Scan for the cell matching the given text and deliver its [x, y] coordinate at center. 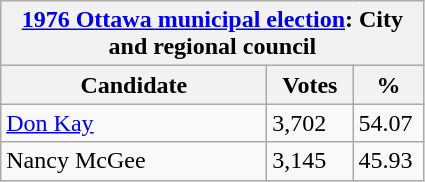
Nancy McGee [134, 161]
3,145 [310, 161]
54.07 [388, 123]
Votes [310, 85]
Candidate [134, 85]
% [388, 85]
45.93 [388, 161]
Don Kay [134, 123]
3,702 [310, 123]
1976 Ottawa municipal election: City and regional council [212, 34]
